Locate the cell with the specified text and output its [x, y] center coordinate. 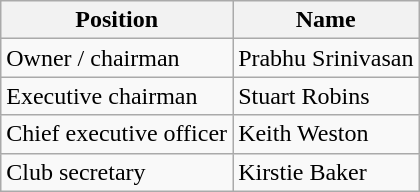
Stuart Robins [326, 96]
Executive chairman [117, 96]
Owner / chairman [117, 58]
Name [326, 20]
Chief executive officer [117, 134]
Kirstie Baker [326, 172]
Position [117, 20]
Club secretary [117, 172]
Prabhu Srinivasan [326, 58]
Keith Weston [326, 134]
